Detect which cell encompasses the target text, then output its [x, y] center coordinate. 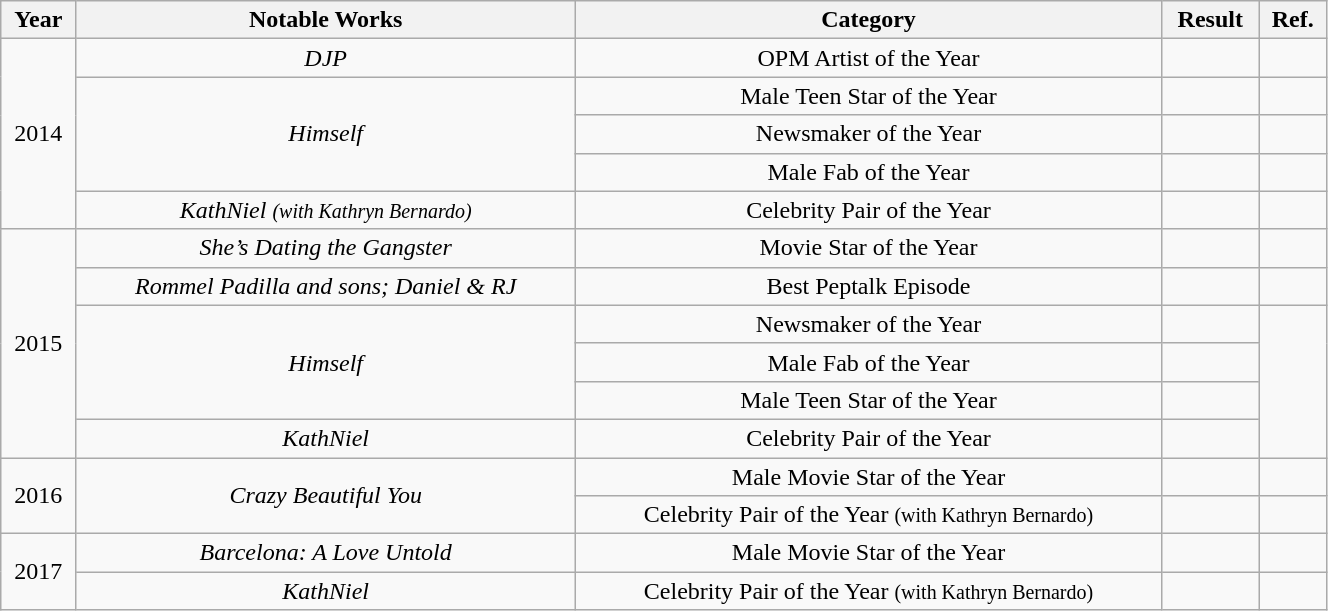
2016 [38, 496]
Ref. [1293, 20]
2015 [38, 343]
Crazy Beautiful You [326, 496]
Notable Works [326, 20]
Best Peptalk Episode [868, 286]
OPM Artist of the Year [868, 58]
KathNiel (with Kathryn Bernardo) [326, 210]
2017 [38, 572]
2014 [38, 134]
Category [868, 20]
Movie Star of the Year [868, 248]
DJP [326, 58]
Year [38, 20]
Rommel Padilla and sons; Daniel & RJ [326, 286]
Result [1210, 20]
Barcelona: A Love Untold [326, 553]
She’s Dating the Gangster [326, 248]
